Capture the cell that displays the provided text and extract its [x, y] central coordinate. 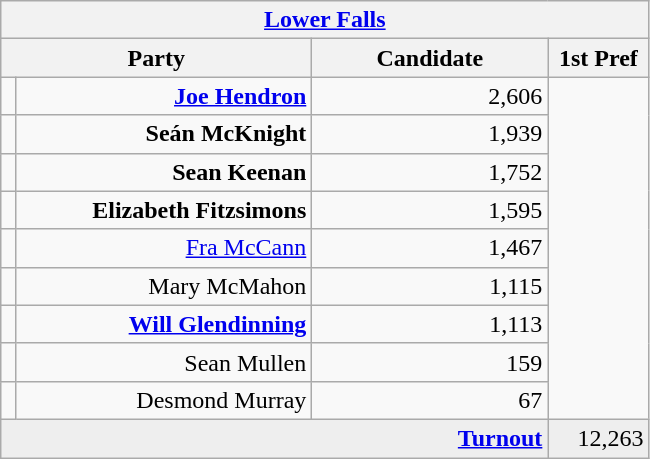
Turnout [274, 438]
Seán McKnight [164, 134]
1st Pref [598, 58]
Fra McCann [164, 248]
Party [156, 58]
12,263 [598, 438]
1,939 [430, 134]
Mary McMahon [164, 286]
Desmond Murray [164, 400]
Candidate [430, 58]
1,115 [430, 286]
1,595 [430, 210]
1,113 [430, 324]
159 [430, 362]
Elizabeth Fitzsimons [164, 210]
67 [430, 400]
Sean Keenan [164, 172]
2,606 [430, 96]
Sean Mullen [164, 362]
1,467 [430, 248]
1,752 [430, 172]
Will Glendinning [164, 324]
Lower Falls [325, 20]
Joe Hendron [164, 96]
